Find where the given text appears and provide that cell's center as [X, Y] coordinate. 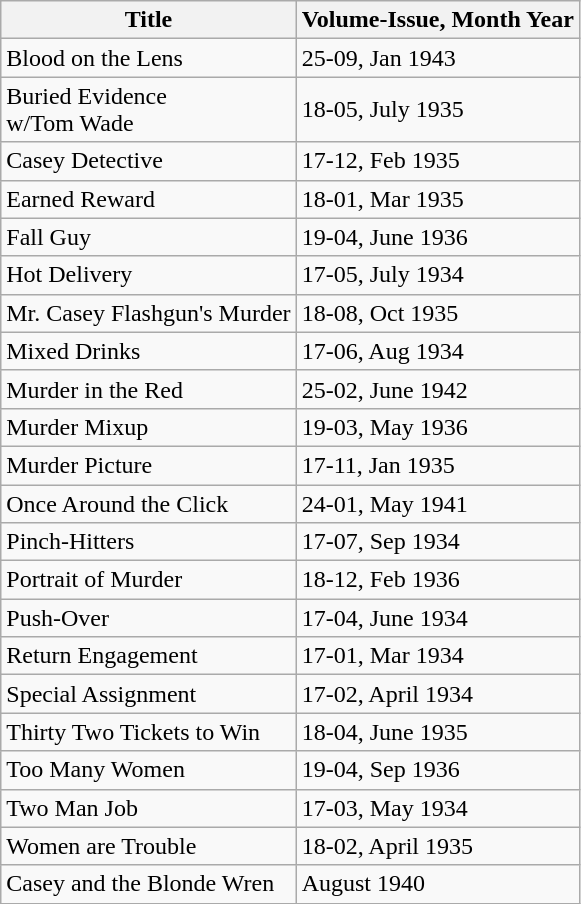
Hot Delivery [148, 275]
17-04, June 1934 [438, 618]
17-06, Aug 1934 [438, 351]
Portrait of Murder [148, 580]
Buried Evidencew/Tom Wade [148, 110]
Blood on the Lens [148, 58]
17-12, Feb 1935 [438, 161]
25-02, June 1942 [438, 389]
Special Assignment [148, 694]
Murder Picture [148, 465]
Once Around the Click [148, 503]
25-09, Jan 1943 [438, 58]
18-04, June 1935 [438, 732]
17-01, Mar 1934 [438, 656]
19-04, June 1936 [438, 237]
Push-Over [148, 618]
19-04, Sep 1936 [438, 770]
18-08, Oct 1935 [438, 313]
18-02, April 1935 [438, 846]
Too Many Women [148, 770]
Volume-Issue, Month Year [438, 20]
17-07, Sep 1934 [438, 542]
Earned Reward [148, 199]
Two Man Job [148, 808]
Pinch-Hitters [148, 542]
Thirty Two Tickets to Win [148, 732]
August 1940 [438, 884]
17-05, July 1934 [438, 275]
19-03, May 1936 [438, 427]
Fall Guy [148, 237]
Return Engagement [148, 656]
24-01, May 1941 [438, 503]
17-02, April 1934 [438, 694]
Mixed Drinks [148, 351]
Mr. Casey Flashgun's Murder [148, 313]
Women are Trouble [148, 846]
18-01, Mar 1935 [438, 199]
17-11, Jan 1935 [438, 465]
18-12, Feb 1936 [438, 580]
Casey Detective [148, 161]
Murder in the Red [148, 389]
Casey and the Blonde Wren [148, 884]
18-05, July 1935 [438, 110]
Murder Mixup [148, 427]
17-03, May 1934 [438, 808]
Title [148, 20]
